Return [x, y] of the center of cell containing provided text 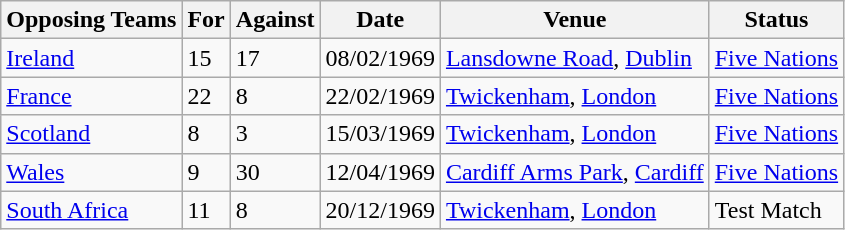
South Africa [92, 210]
Ireland [92, 58]
15/03/1969 [380, 134]
11 [206, 210]
Date [380, 20]
3 [275, 134]
Scotland [92, 134]
22 [206, 96]
Opposing Teams [92, 20]
15 [206, 58]
12/04/1969 [380, 172]
22/02/1969 [380, 96]
For [206, 20]
Venue [574, 20]
Status [776, 20]
30 [275, 172]
Lansdowne Road, Dublin [574, 58]
9 [206, 172]
17 [275, 58]
Cardiff Arms Park, Cardiff [574, 172]
Test Match [776, 210]
Wales [92, 172]
France [92, 96]
20/12/1969 [380, 210]
08/02/1969 [380, 58]
Against [275, 20]
